Extract the [X, Y] coordinate from the center of the cell holding the provided text.  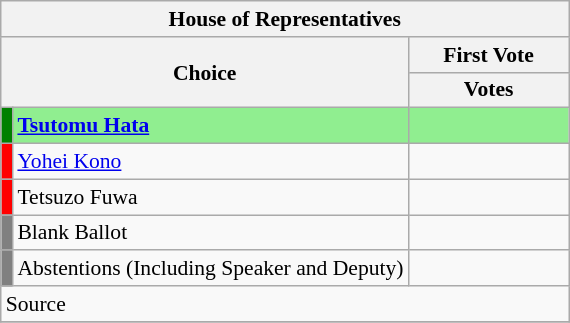
Tsutomu Hata [210, 126]
Abstentions (Including Speaker and Deputy) [210, 269]
Blank Ballot [210, 233]
Votes [489, 90]
Tetsuzo Fuwa [210, 197]
First Vote [489, 55]
House of Representatives [285, 19]
Yohei Kono [210, 162]
Source [285, 304]
Choice [205, 72]
